For the text-containing cell, return its midpoint in (X, Y) coordinate format. 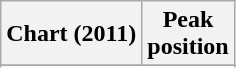
Peakposition (188, 34)
Chart (2011) (72, 34)
